Identify which cell holds the provided text, then report its [x, y] central coordinate. 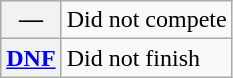
— [31, 20]
DNF [31, 58]
Did not finish [146, 58]
Did not compete [146, 20]
